Search for the cell housing the specified text and yield its (X, Y) center coordinate. 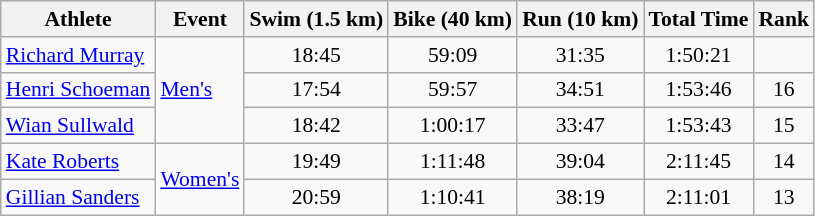
1:00:17 (452, 126)
Wian Sullwald (78, 126)
Henri Schoeman (78, 90)
Gillian Sanders (78, 197)
1:50:21 (699, 55)
Rank (784, 19)
1:11:48 (452, 162)
Run (10 km) (580, 19)
19:49 (316, 162)
18:45 (316, 55)
59:09 (452, 55)
20:59 (316, 197)
59:57 (452, 90)
Athlete (78, 19)
33:47 (580, 126)
Event (200, 19)
Swim (1.5 km) (316, 19)
14 (784, 162)
2:11:01 (699, 197)
39:04 (580, 162)
Kate Roberts (78, 162)
Women's (200, 180)
1:10:41 (452, 197)
1:53:43 (699, 126)
Richard Murray (78, 55)
1:53:46 (699, 90)
2:11:45 (699, 162)
13 (784, 197)
17:54 (316, 90)
Total Time (699, 19)
38:19 (580, 197)
15 (784, 126)
Bike (40 km) (452, 19)
18:42 (316, 126)
31:35 (580, 55)
16 (784, 90)
Men's (200, 90)
34:51 (580, 90)
